Detect which cell encompasses the target text, then output its (x, y) center coordinate. 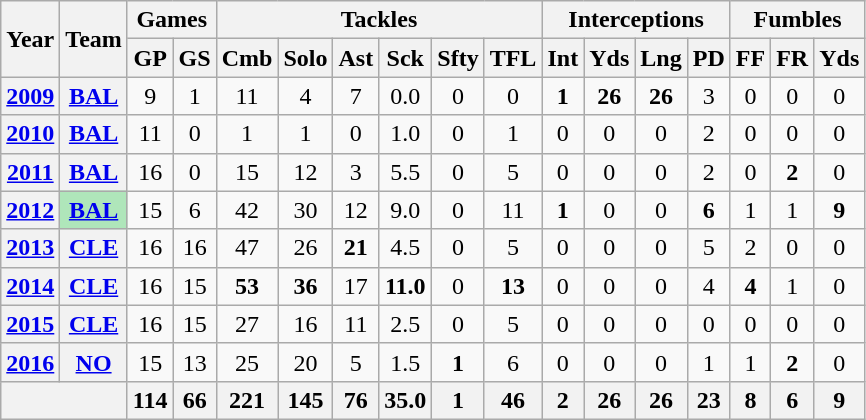
8 (750, 400)
Lng (661, 58)
114 (150, 400)
4.5 (406, 248)
21 (356, 248)
Games (172, 20)
2016 (30, 362)
1.0 (406, 134)
Year (30, 39)
2015 (30, 324)
Ast (356, 58)
145 (306, 400)
2012 (30, 210)
PD (708, 58)
7 (356, 96)
Solo (306, 58)
2013 (30, 248)
Team (94, 39)
Sfty (458, 58)
25 (247, 362)
2.5 (406, 324)
53 (247, 286)
Fumbles (798, 20)
9.0 (406, 210)
5.5 (406, 172)
11.0 (406, 286)
2014 (30, 286)
TFL (513, 58)
Interceptions (636, 20)
NO (94, 362)
2011 (30, 172)
47 (247, 248)
GS (194, 58)
36 (306, 286)
27 (247, 324)
Cmb (247, 58)
20 (306, 362)
35.0 (406, 400)
46 (513, 400)
1.5 (406, 362)
30 (306, 210)
FF (750, 58)
Tackles (379, 20)
2009 (30, 96)
2010 (30, 134)
FR (792, 58)
Int (563, 58)
0.0 (406, 96)
GP (150, 58)
Sck (406, 58)
17 (356, 286)
23 (708, 400)
76 (356, 400)
221 (247, 400)
66 (194, 400)
42 (247, 210)
